For the text-containing cell, return its midpoint in [X, Y] coordinate format. 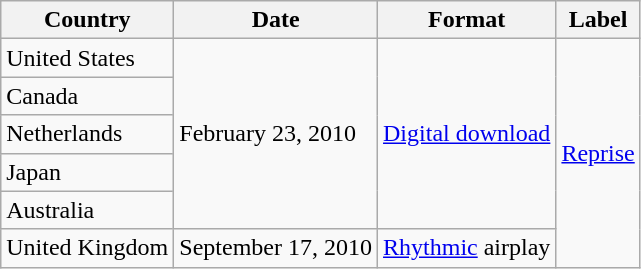
Digital download [467, 134]
United Kingdom [88, 248]
Reprise [598, 153]
Rhythmic airplay [467, 248]
Format [467, 20]
February 23, 2010 [276, 134]
Japan [88, 172]
United States [88, 58]
September 17, 2010 [276, 248]
Date [276, 20]
Netherlands [88, 134]
Canada [88, 96]
Label [598, 20]
Country [88, 20]
Australia [88, 210]
